Search for the cell housing the specified text and yield its [x, y] center coordinate. 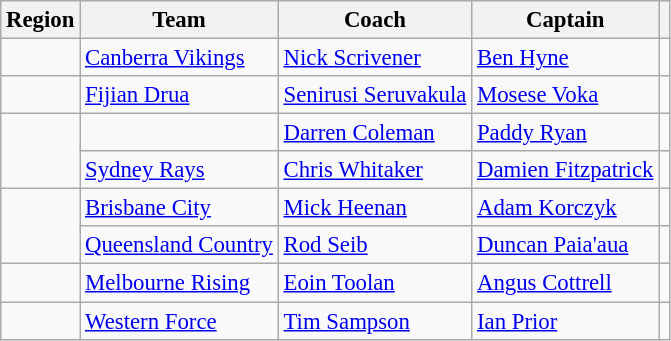
Paddy Ryan [566, 133]
Tim Sampson [374, 321]
Captain [566, 20]
Darren Coleman [374, 133]
Damien Fitzpatrick [566, 170]
Nick Scrivener [374, 58]
Brisbane City [180, 208]
Angus Cottrell [566, 283]
Melbourne Rising [180, 283]
Region [40, 20]
Ian Prior [566, 321]
Chris Whitaker [374, 170]
Fijian Drua [180, 95]
Eoin Toolan [374, 283]
Canberra Vikings [180, 58]
Western Force [180, 321]
Team [180, 20]
Mick Heenan [374, 208]
Rod Seib [374, 245]
Sydney Rays [180, 170]
Mosese Voka [566, 95]
Adam Korczyk [566, 208]
Senirusi Seruvakula [374, 95]
Ben Hyne [566, 58]
Coach [374, 20]
Queensland Country [180, 245]
Duncan Paia'aua [566, 245]
